Output the (X, Y) coordinate of the center of the cell containing the given text.  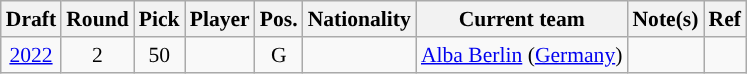
Round (98, 19)
Alba Berlin (Germany) (522, 55)
G (279, 55)
50 (160, 55)
Pos. (279, 19)
Note(s) (665, 19)
2022 (31, 55)
Nationality (360, 19)
Pick (160, 19)
Player (220, 19)
Draft (31, 19)
Ref (725, 19)
2 (98, 55)
Current team (522, 19)
